Scan for the cell matching the given text and deliver its (X, Y) coordinate at center. 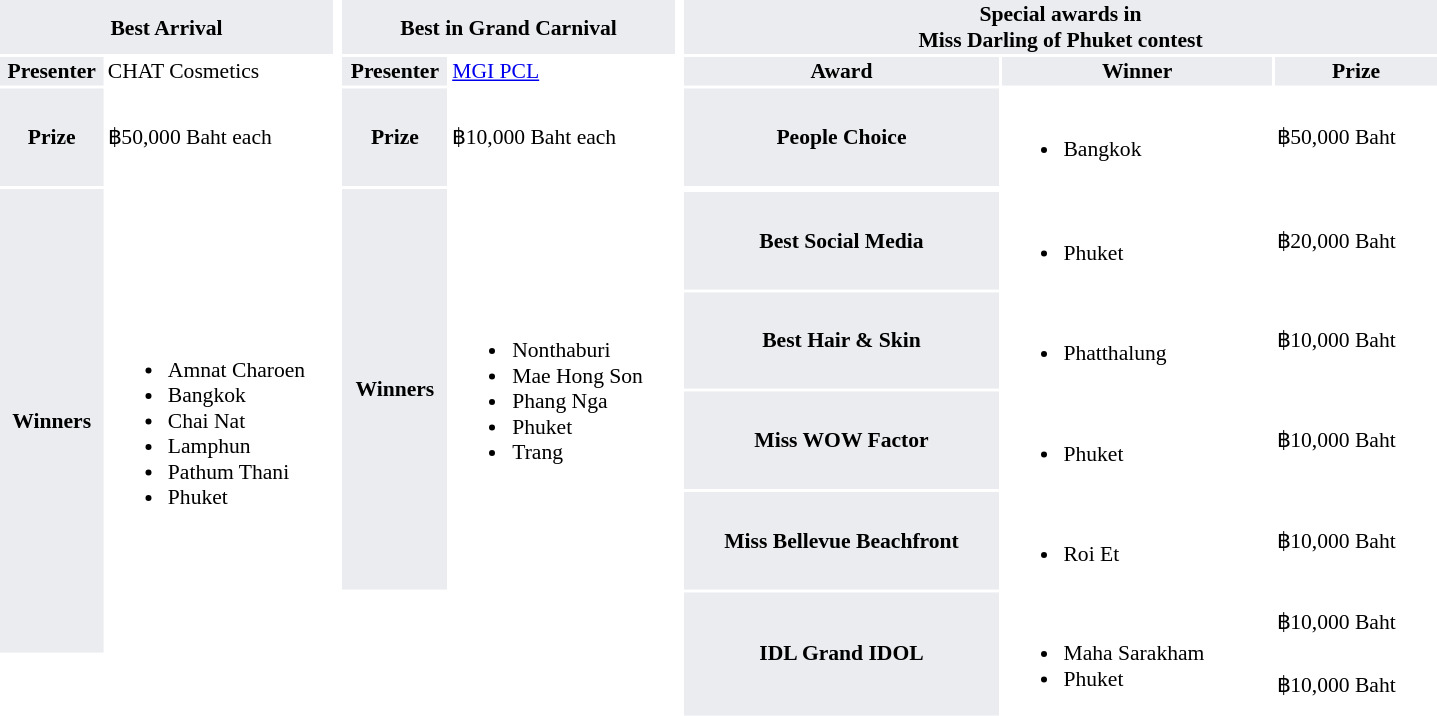
฿20,000 Baht (1356, 240)
Maha SarakhamPhuket (1137, 654)
Best Hair & Skin (842, 340)
Winner (1137, 71)
Miss WOW Factor (842, 440)
Phatthalung (1137, 340)
MGI PCL (563, 71)
Roi Et (1137, 540)
Award (842, 71)
Best Arrival (166, 27)
Miss Bellevue Beachfront (842, 540)
NonthaburiMae Hong SonPhang NgaPhuketTrang (563, 390)
฿10,000 Baht each (563, 136)
Amnat CharoenBangkokChai NatLamphunPathum ThaniPhuket (220, 421)
฿50,000 Baht (1356, 136)
฿50,000 Baht each (220, 136)
Best Social Media (842, 240)
Special awards inMiss Darling of Phuket contest (1060, 27)
People Choice (842, 136)
IDL Grand IDOL (842, 654)
Bangkok (1137, 136)
Best in Grand Carnival (508, 27)
CHAT Cosmetics (220, 71)
